For the text-containing cell, return its midpoint in [X, Y] coordinate format. 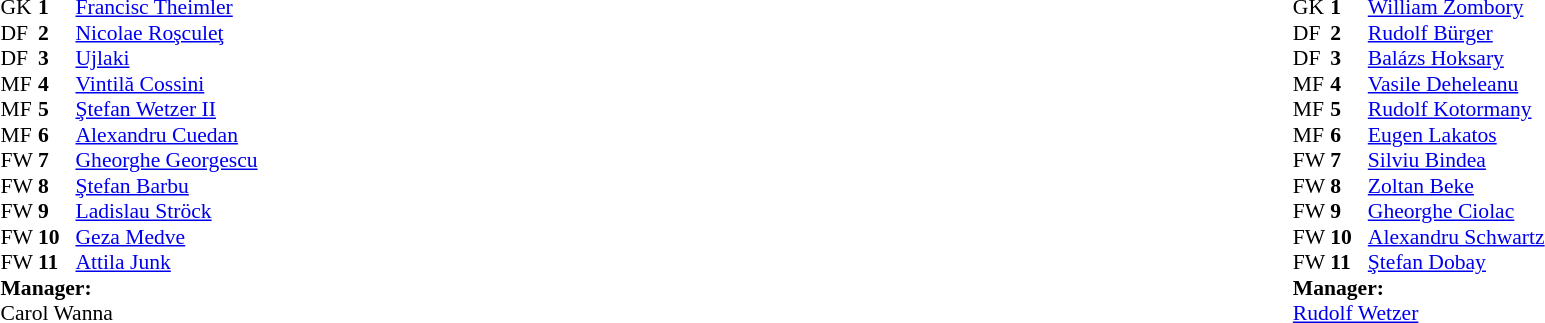
Nicolae Roşculeţ [167, 33]
Rudolf Kotormany [1456, 109]
Ladislau Ströck [167, 211]
Balázs Hoksary [1456, 59]
Rudolf Bürger [1456, 33]
Silviu Bindea [1456, 161]
Gheorghe Ciolac [1456, 211]
Vintilă Cossini [167, 84]
Gheorghe Georgescu [167, 161]
Ştefan Wetzer II [167, 109]
Attila Junk [167, 263]
Ştefan Dobay [1456, 263]
Zoltan Beke [1456, 186]
Geza Medve [167, 237]
Vasile Deheleanu [1456, 84]
Eugen Lakatos [1456, 135]
Ştefan Barbu [167, 186]
Ujlaki [167, 59]
Alexandru Cuedan [167, 135]
Alexandru Schwartz [1456, 237]
